Locate the cell with the specified text and output its [x, y] center coordinate. 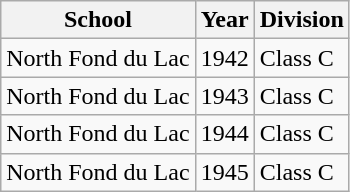
School [98, 20]
1943 [224, 96]
1945 [224, 172]
1944 [224, 134]
Division [302, 20]
Year [224, 20]
1942 [224, 58]
